Extract the [x, y] coordinate from the center of the cell holding the provided text.  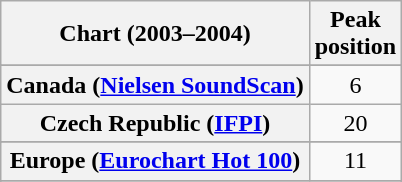
20 [355, 123]
Peakposition [355, 34]
11 [355, 161]
Chart (2003–2004) [155, 34]
Canada (Nielsen SoundScan) [155, 85]
6 [355, 85]
Czech Republic (IFPI) [155, 123]
Europe (Eurochart Hot 100) [155, 161]
